Pinpoint the cell where the given text exists, returning its (x, y) midpoint coordinate. 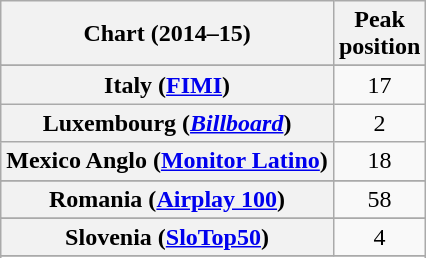
58 (379, 199)
Slovenia (SloTop50) (168, 237)
18 (379, 161)
Romania (Airplay 100) (168, 199)
Luxembourg (Billboard) (168, 123)
Italy (FIMI) (168, 85)
Mexico Anglo (Monitor Latino) (168, 161)
17 (379, 85)
Peakposition (379, 34)
4 (379, 237)
Chart (2014–15) (168, 34)
2 (379, 123)
